Return (x, y) of the center of cell containing provided text 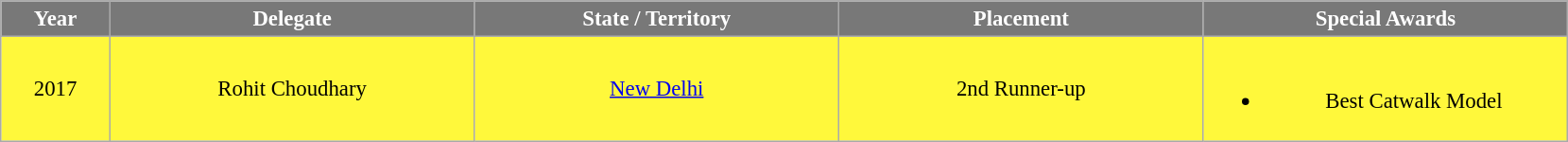
Special Awards (1386, 19)
2017 (56, 89)
Placement (1022, 19)
Year (56, 19)
Delegate (292, 19)
New Delhi (657, 89)
Best Catwalk Model (1386, 89)
Rohit Choudhary (292, 89)
State / Territory (657, 19)
2nd Runner-up (1022, 89)
